Detect which cell encompasses the target text, then output its [X, Y] center coordinate. 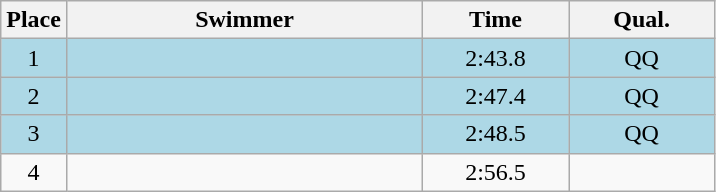
2:43.8 [496, 58]
2:56.5 [496, 172]
2:47.4 [496, 96]
2:48.5 [496, 134]
1 [34, 58]
Qual. [642, 20]
4 [34, 172]
Place [34, 20]
Time [496, 20]
Swimmer [244, 20]
2 [34, 96]
3 [34, 134]
